Scan for the cell matching the given text and deliver its (x, y) coordinate at center. 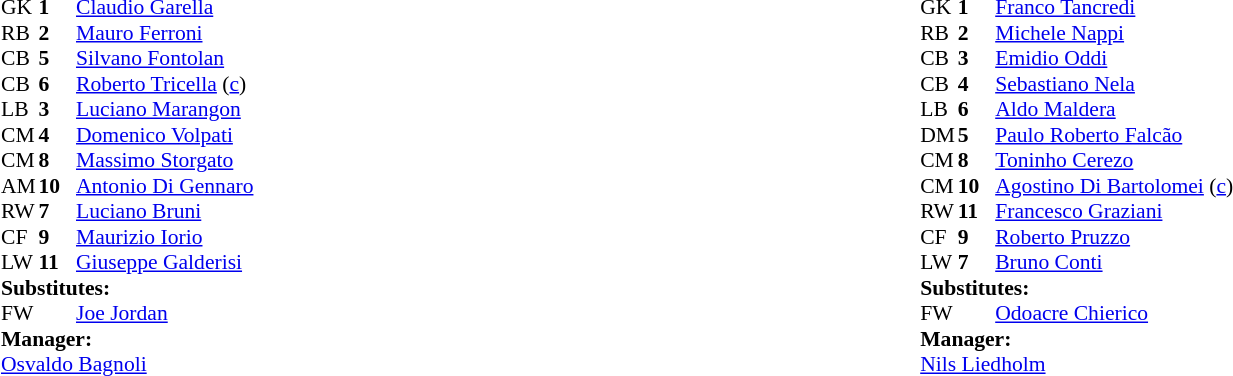
Sebastiano Nela (1114, 84)
Silvano Fontolan (164, 59)
Emidio Oddi (1114, 59)
Maurizio Iorio (164, 237)
Aldo Maldera (1114, 109)
Roberto Tricella (c) (164, 84)
Agostino Di Bartolomei (c) (1114, 186)
Bruno Conti (1114, 263)
Toninho Cerezo (1114, 161)
Massimo Storgato (164, 161)
Luciano Marangon (164, 109)
Joe Jordan (164, 313)
DM (939, 135)
Michele Nappi (1114, 33)
Luciano Bruni (164, 211)
Mauro Ferroni (164, 33)
Odoacre Chierico (1114, 313)
Paulo Roberto Falcão (1114, 135)
Giuseppe Galderisi (164, 263)
Antonio Di Gennaro (164, 186)
Roberto Pruzzo (1114, 237)
Domenico Volpati (164, 135)
AM (20, 186)
Francesco Graziani (1114, 211)
